Return the [X, Y] coordinate for the center point of the cell that contains the specified text.  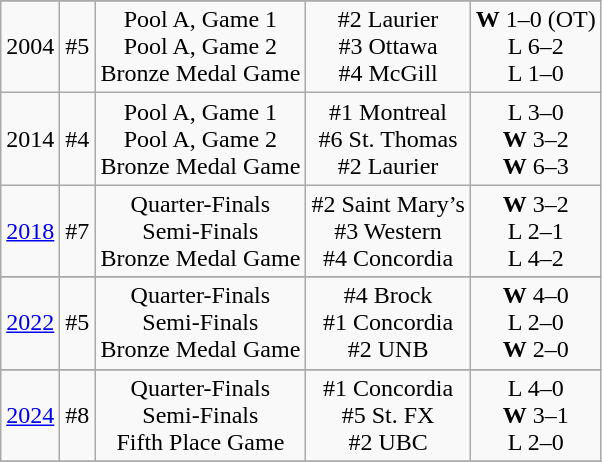
#1 Concordia#5 St. FX#2 UBC [388, 415]
2022 [30, 323]
#8 [78, 415]
#1 Montreal#6 St. Thomas#2 Laurier [388, 139]
L 4–0W 3–1L 2–0 [536, 415]
L 3–0W 3–2W 6–3 [536, 139]
W 4–0L 2–0W 2–0 [536, 323]
2014 [30, 139]
#2 Laurier#3 Ottawa#4 McGill [388, 47]
W 1–0 (OT)L 6–2L 1–0 [536, 47]
2024 [30, 415]
2004 [30, 47]
#2 Saint Mary’s#3 Western#4 Concordia [388, 231]
W 3–2L 2–1L 4–2 [536, 231]
Quarter-FinalsSemi-FinalsFifth Place Game [200, 415]
#7 [78, 231]
2018 [30, 231]
#4 [78, 139]
#4 Brock#1 Concordia#2 UNB [388, 323]
